From the cell containing the given text, extract its center point as [x, y] coordinate. 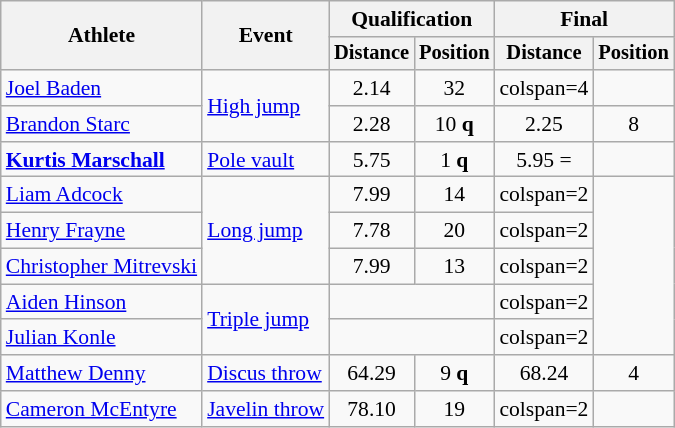
Christopher Mitrevski [102, 267]
5.95 = [544, 160]
Liam Adcock [102, 195]
78.10 [372, 409]
Kurtis Marschall [102, 160]
8 [633, 124]
Brandon Starc [102, 124]
14 [454, 195]
Final [584, 19]
Henry Frayne [102, 231]
Matthew Denny [102, 373]
9 q [454, 373]
Discus throw [266, 373]
4 [633, 373]
1 q [454, 160]
19 [454, 409]
5.75 [372, 160]
Julian Konle [102, 338]
Joel Baden [102, 88]
32 [454, 88]
2.14 [372, 88]
colspan=4 [544, 88]
20 [454, 231]
7.78 [372, 231]
68.24 [544, 373]
Aiden Hinson [102, 302]
Event [266, 36]
Cameron McEntyre [102, 409]
2.28 [372, 124]
10 q [454, 124]
Javelin throw [266, 409]
2.25 [544, 124]
13 [454, 267]
Triple jump [266, 320]
Athlete [102, 36]
High jump [266, 106]
Qualification [412, 19]
64.29 [372, 373]
Long jump [266, 230]
Pole vault [266, 160]
